Return [X, Y] of the center of cell containing provided text 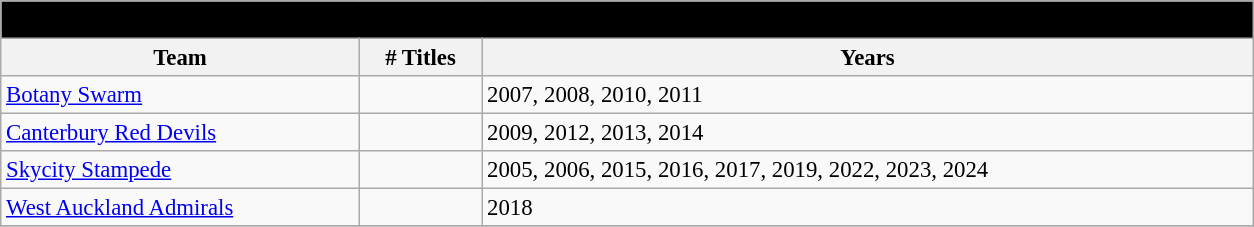
2009, 2012, 2013, 2014 [868, 133]
Years [868, 58]
All-time Championships [627, 20]
Canterbury Red Devils [180, 133]
Botany Swarm [180, 95]
Skycity Stampede [180, 170]
2005, 2006, 2015, 2016, 2017, 2019, 2022, 2023, 2024 [868, 170]
2007, 2008, 2010, 2011 [868, 95]
2018 [868, 208]
Team [180, 58]
West Auckland Admirals [180, 208]
# Titles [420, 58]
